Return the [x, y] coordinate for the center point of the cell that contains the specified text.  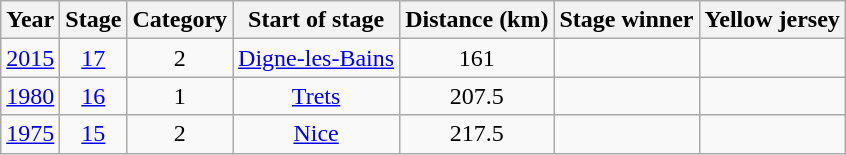
16 [94, 96]
Category [180, 20]
Start of stage [316, 20]
2015 [30, 58]
1980 [30, 96]
207.5 [477, 96]
1 [180, 96]
Distance (km) [477, 20]
1975 [30, 134]
Stage winner [626, 20]
Trets [316, 96]
217.5 [477, 134]
15 [94, 134]
Year [30, 20]
Yellow jersey [772, 20]
Nice [316, 134]
161 [477, 58]
Stage [94, 20]
Digne-les-Bains [316, 58]
17 [94, 58]
